Pinpoint the cell where the given text exists, returning its (X, Y) midpoint coordinate. 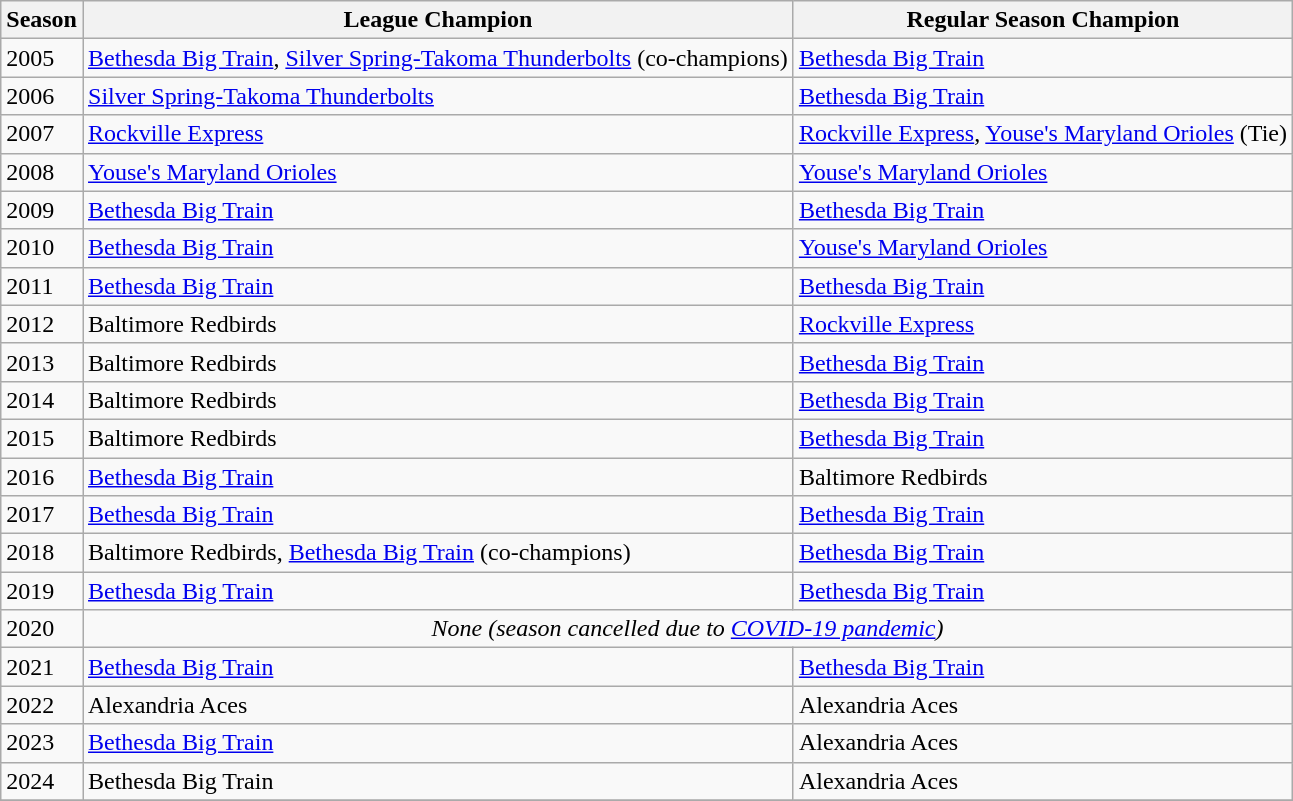
Season (42, 20)
2012 (42, 324)
2007 (42, 134)
2016 (42, 477)
2008 (42, 172)
Bethesda Big Train, Silver Spring-Takoma Thunderbolts (co-champions) (438, 58)
2017 (42, 515)
None (season cancelled due to COVID-19 pandemic) (687, 629)
Rockville Express, Youse's Maryland Orioles (Tie) (1042, 134)
2006 (42, 96)
2010 (42, 248)
2013 (42, 362)
2009 (42, 210)
League Champion (438, 20)
2015 (42, 438)
Baltimore Redbirds, Bethesda Big Train (co-champions) (438, 553)
2011 (42, 286)
2024 (42, 781)
2023 (42, 743)
2019 (42, 591)
2005 (42, 58)
2022 (42, 705)
2021 (42, 667)
2020 (42, 629)
Silver Spring-Takoma Thunderbolts (438, 96)
2014 (42, 400)
2018 (42, 553)
Regular Season Champion (1042, 20)
